Output the (X, Y) coordinate of the center of the cell containing the given text.  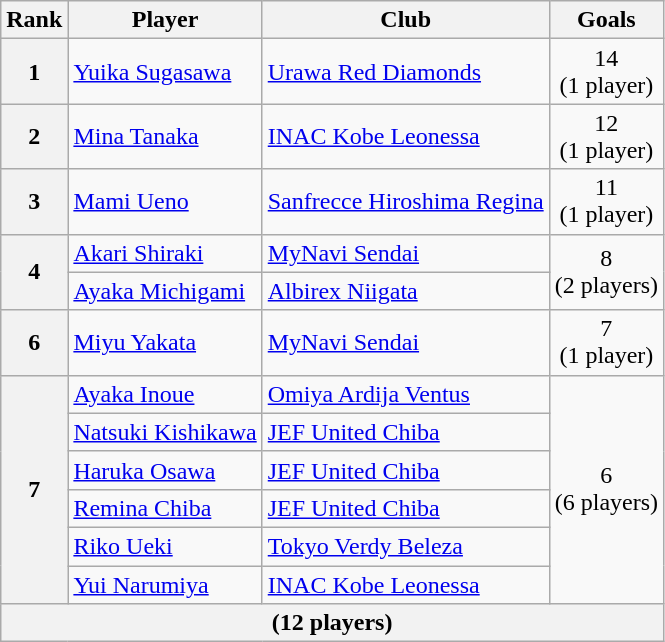
Player (165, 20)
Yui Narumiya (165, 585)
7(1 player) (606, 342)
11(1 player) (606, 202)
6 (34, 342)
Ayaka Michigami (165, 291)
Mami Ueno (165, 202)
2 (34, 136)
8(2 players) (606, 272)
Riko Ueki (165, 546)
12(1 player) (606, 136)
Natsuki Kishikawa (165, 432)
Rank (34, 20)
Ayaka Inoue (165, 394)
Remina Chiba (165, 508)
Akari Shiraki (165, 253)
Urawa Red Diamonds (406, 72)
(12 players) (332, 623)
Goals (606, 20)
Club (406, 20)
Mina Tanaka (165, 136)
3 (34, 202)
Albirex Niigata (406, 291)
14(1 player) (606, 72)
7 (34, 489)
Haruka Osawa (165, 470)
6(6 players) (606, 489)
Miyu Yakata (165, 342)
Yuika Sugasawa (165, 72)
4 (34, 272)
Tokyo Verdy Beleza (406, 546)
Omiya Ardija Ventus (406, 394)
Sanfrecce Hiroshima Regina (406, 202)
1 (34, 72)
